Capture the cell that displays the provided text and extract its [x, y] central coordinate. 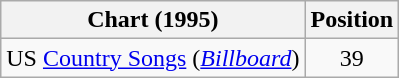
Chart (1995) [153, 20]
US Country Songs (Billboard) [153, 58]
Position [352, 20]
39 [352, 58]
